Return the [x, y] coordinate for the center point of the cell that contains the specified text.  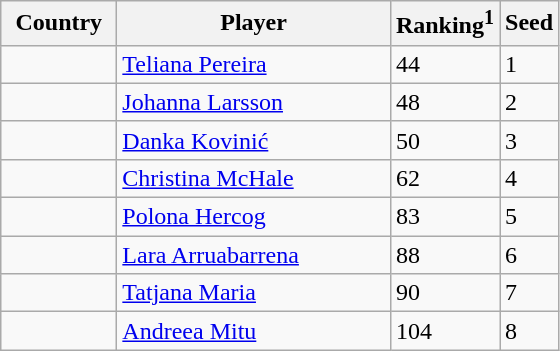
Teliana Pereira [254, 64]
48 [444, 102]
Andreea Mitu [254, 331]
Ranking1 [444, 24]
7 [530, 293]
Johanna Larsson [254, 102]
Christina McHale [254, 178]
5 [530, 217]
88 [444, 255]
3 [530, 140]
44 [444, 64]
4 [530, 178]
Tatjana Maria [254, 293]
62 [444, 178]
6 [530, 255]
Seed [530, 24]
Polona Hercog [254, 217]
8 [530, 331]
2 [530, 102]
104 [444, 331]
Player [254, 24]
50 [444, 140]
83 [444, 217]
Country [59, 24]
90 [444, 293]
Danka Kovinić [254, 140]
1 [530, 64]
Lara Arruabarrena [254, 255]
